Return [X, Y] of the center of cell containing provided text 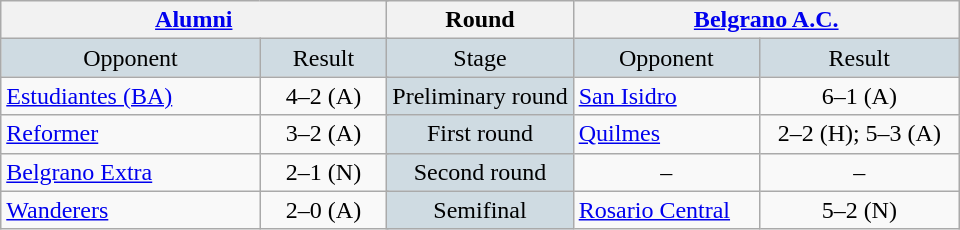
6–1 (A) [859, 96]
Belgrano A.C. [766, 20]
Belgrano Extra [130, 172]
Alumni [194, 20]
Semifinal [480, 210]
4–2 (A) [324, 96]
Estudiantes (BA) [130, 96]
5–2 (N) [859, 210]
First round [480, 134]
2–1 (N) [324, 172]
Preliminary round [480, 96]
Round [480, 20]
Rosario Central [666, 210]
Stage [480, 58]
Reformer [130, 134]
2–0 (A) [324, 210]
Wanderers [130, 210]
San Isidro [666, 96]
Second round [480, 172]
Quilmes [666, 134]
2–2 (H); 5–3 (A) [859, 134]
3–2 (A) [324, 134]
